Identify which cell holds the provided text, then report its (X, Y) central coordinate. 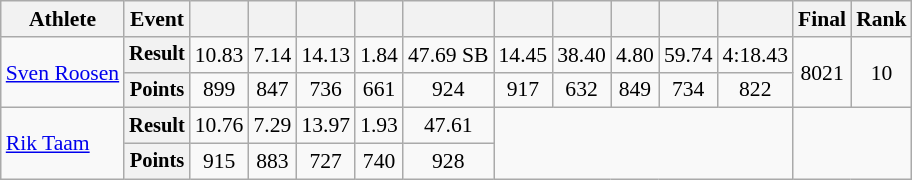
Event (157, 19)
14.45 (524, 55)
924 (448, 90)
1.93 (379, 126)
7.29 (272, 126)
8021 (822, 72)
661 (379, 90)
13.97 (326, 126)
14.13 (326, 55)
899 (220, 90)
4.80 (635, 55)
Rank (882, 19)
47.69 SB (448, 55)
38.40 (582, 55)
928 (448, 162)
59.74 (688, 55)
1.84 (379, 55)
736 (326, 90)
915 (220, 162)
632 (582, 90)
Final (822, 19)
4:18.43 (756, 55)
849 (635, 90)
10 (882, 72)
Athlete (62, 19)
740 (379, 162)
Rik Taam (62, 144)
Sven Roosen (62, 72)
822 (756, 90)
10.83 (220, 55)
917 (524, 90)
883 (272, 162)
7.14 (272, 55)
847 (272, 90)
10.76 (220, 126)
727 (326, 162)
47.61 (448, 126)
734 (688, 90)
